From the cell containing the given text, extract its center point as [X, Y] coordinate. 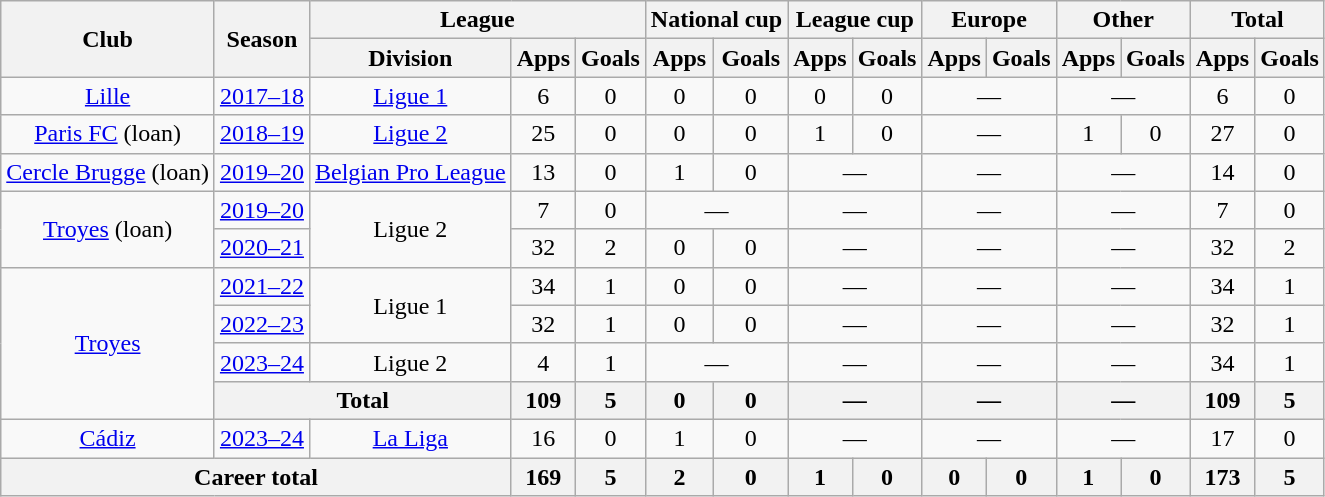
Division [410, 58]
13 [543, 172]
La Liga [410, 438]
Cádiz [108, 438]
Lille [108, 96]
Troyes [108, 343]
173 [1222, 477]
Career total [256, 477]
National cup [716, 20]
2018–19 [262, 134]
Club [108, 39]
Other [1123, 20]
2017–18 [262, 96]
17 [1222, 438]
2021–22 [262, 286]
Belgian Pro League [410, 172]
169 [543, 477]
14 [1222, 172]
4 [543, 362]
Troyes (loan) [108, 229]
League cup [855, 20]
Cercle Brugge (loan) [108, 172]
2022–23 [262, 324]
25 [543, 134]
27 [1222, 134]
League [477, 20]
16 [543, 438]
2020–21 [262, 248]
Europe [989, 20]
Season [262, 39]
Paris FC (loan) [108, 134]
